Scan for the cell matching the given text and deliver its [x, y] coordinate at center. 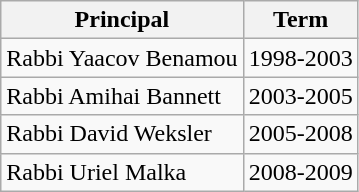
2008-2009 [300, 172]
Principal [122, 20]
Term [300, 20]
Rabbi Uriel Malka [122, 172]
Rabbi David Weksler [122, 134]
2003-2005 [300, 96]
1998-2003 [300, 58]
Rabbi Amihai Bannett [122, 96]
Rabbi Yaacov Benamou [122, 58]
2005-2008 [300, 134]
